Find where the given text appears and provide that cell's center as (x, y) coordinate. 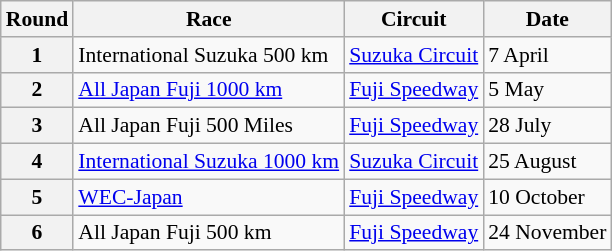
28 July (547, 126)
All Japan Fuji 1000 km (208, 90)
10 October (547, 197)
WEC-Japan (208, 197)
3 (38, 126)
International Suzuka 1000 km (208, 162)
All Japan Fuji 500 km (208, 233)
All Japan Fuji 500 Miles (208, 126)
2 (38, 90)
Race (208, 19)
International Suzuka 500 km (208, 55)
25 August (547, 162)
4 (38, 162)
5 May (547, 90)
6 (38, 233)
7 April (547, 55)
Round (38, 19)
24 November (547, 233)
Date (547, 19)
5 (38, 197)
Circuit (414, 19)
1 (38, 55)
